For the text-containing cell, return its midpoint in [X, Y] coordinate format. 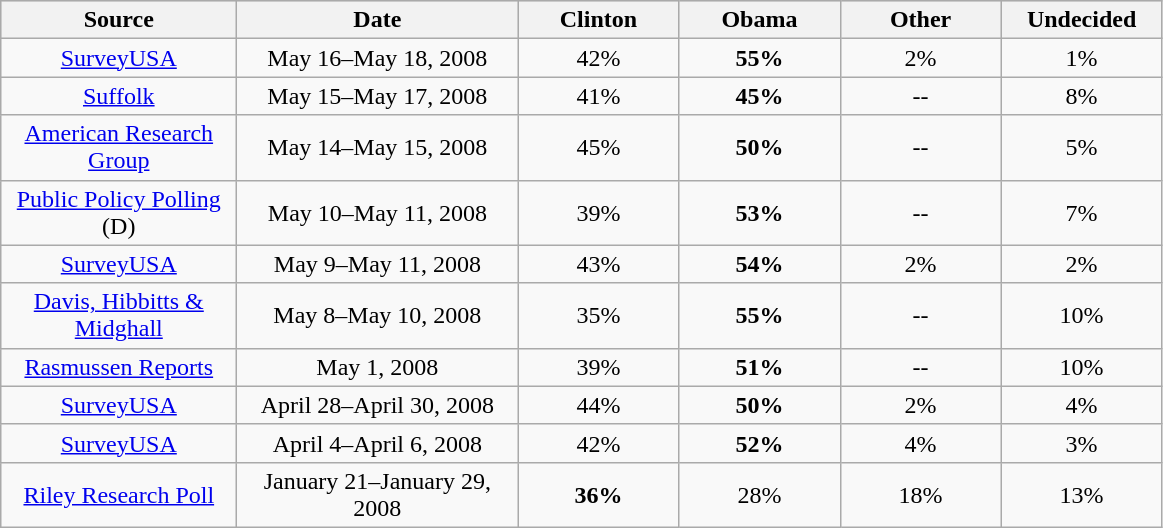
Undecided [1082, 20]
28% [760, 494]
May 9–May 11, 2008 [378, 264]
Date [378, 20]
36% [598, 494]
1% [1082, 58]
Other [920, 20]
53% [760, 212]
May 15–May 17, 2008 [378, 96]
51% [760, 367]
3% [1082, 443]
Source [119, 20]
41% [598, 96]
American Research Group [119, 148]
May 10–May 11, 2008 [378, 212]
18% [920, 494]
May 16–May 18, 2008 [378, 58]
7% [1082, 212]
8% [1082, 96]
Davis, Hibbitts & Midghall [119, 316]
Riley Research Poll [119, 494]
Public Policy Polling (D) [119, 212]
Rasmussen Reports [119, 367]
54% [760, 264]
Suffolk [119, 96]
44% [598, 405]
43% [598, 264]
13% [1082, 494]
May 14–May 15, 2008 [378, 148]
May 1, 2008 [378, 367]
52% [760, 443]
Clinton [598, 20]
April 4–April 6, 2008 [378, 443]
May 8–May 10, 2008 [378, 316]
April 28–April 30, 2008 [378, 405]
35% [598, 316]
5% [1082, 148]
January 21–January 29, 2008 [378, 494]
Obama [760, 20]
